Identify which cell holds the provided text, then report its [x, y] central coordinate. 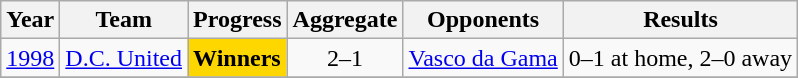
Progress [238, 20]
Winners [238, 58]
0–1 at home, 2–0 away [680, 58]
D.C. United [124, 58]
2–1 [345, 58]
Vasco da Gama [483, 58]
Aggregate [345, 20]
Opponents [483, 20]
Team [124, 20]
1998 [30, 58]
Year [30, 20]
Results [680, 20]
